Return the (X, Y) coordinate for the center point of the cell that contains the specified text.  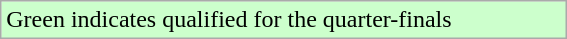
Green indicates qualified for the quarter-finals (284, 20)
